Extract the (X, Y) coordinate from the center of the cell holding the provided text.  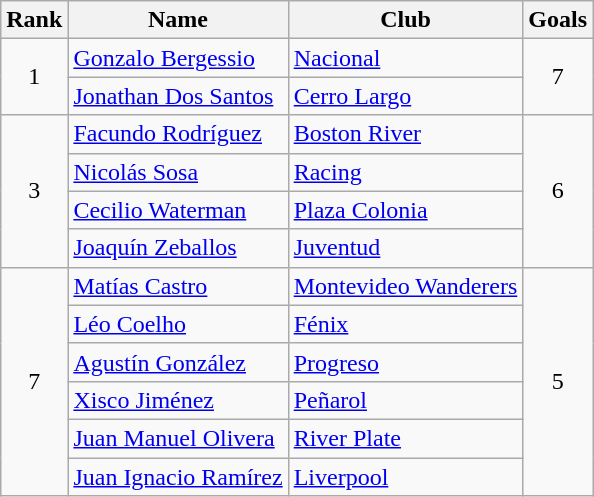
Name (178, 20)
Xisco Jiménez (178, 400)
Nicolás Sosa (178, 172)
1 (34, 77)
Matías Castro (178, 286)
Peñarol (406, 400)
Plaza Colonia (406, 210)
Montevideo Wanderers (406, 286)
Juan Ignacio Ramírez (178, 477)
Cerro Largo (406, 96)
Agustín González (178, 362)
River Plate (406, 438)
Juventud (406, 248)
5 (558, 381)
Fénix (406, 324)
Léo Coelho (178, 324)
3 (34, 191)
6 (558, 191)
Nacional (406, 58)
Rank (34, 20)
Racing (406, 172)
Jonathan Dos Santos (178, 96)
Liverpool (406, 477)
Facundo Rodríguez (178, 134)
Goals (558, 20)
Cecilio Waterman (178, 210)
Club (406, 20)
Progreso (406, 362)
Gonzalo Bergessio (178, 58)
Juan Manuel Olivera (178, 438)
Joaquín Zeballos (178, 248)
Boston River (406, 134)
